Capture the cell that displays the provided text and extract its [x, y] central coordinate. 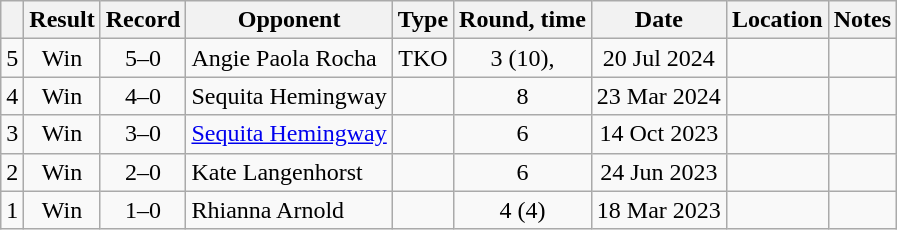
Location [777, 20]
Angie Paola Rocha [289, 58]
Kate Langenhorst [289, 172]
Record [143, 20]
3–0 [143, 134]
14 Oct 2023 [658, 134]
Notes [862, 20]
1–0 [143, 210]
23 Mar 2024 [658, 96]
4–0 [143, 96]
Date [658, 20]
1 [12, 210]
2–0 [143, 172]
5–0 [143, 58]
Opponent [289, 20]
2 [12, 172]
8 [523, 96]
Type [422, 20]
3 [12, 134]
3 (10), [523, 58]
4 [12, 96]
24 Jun 2023 [658, 172]
Rhianna Arnold [289, 210]
TKO [422, 58]
18 Mar 2023 [658, 210]
5 [12, 58]
Result [62, 20]
20 Jul 2024 [658, 58]
4 (4) [523, 210]
Round, time [523, 20]
